Determine the (x, y) coordinate at the center of the cell enclosing the given text.  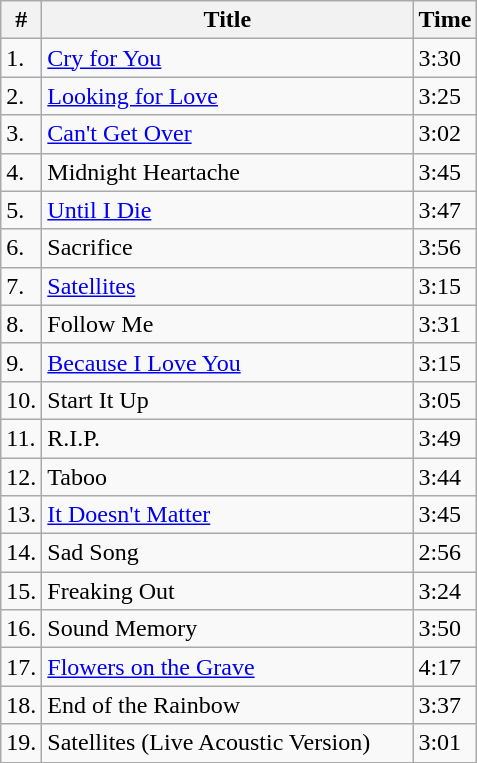
2:56 (445, 553)
18. (22, 705)
3:01 (445, 743)
13. (22, 515)
3:49 (445, 438)
6. (22, 248)
3:56 (445, 248)
Start It Up (228, 400)
15. (22, 591)
3:25 (445, 96)
11. (22, 438)
Sacrifice (228, 248)
3:05 (445, 400)
It Doesn't Matter (228, 515)
4:17 (445, 667)
3:37 (445, 705)
3:50 (445, 629)
Cry for You (228, 58)
Because I Love You (228, 362)
3:47 (445, 210)
7. (22, 286)
16. (22, 629)
Midnight Heartache (228, 172)
14. (22, 553)
10. (22, 400)
Sound Memory (228, 629)
Looking for Love (228, 96)
3:02 (445, 134)
3. (22, 134)
9. (22, 362)
Sad Song (228, 553)
Until I Die (228, 210)
8. (22, 324)
Satellites (228, 286)
Taboo (228, 477)
3:31 (445, 324)
Time (445, 20)
2. (22, 96)
19. (22, 743)
Freaking Out (228, 591)
# (22, 20)
3:30 (445, 58)
1. (22, 58)
Can't Get Over (228, 134)
3:24 (445, 591)
4. (22, 172)
Follow Me (228, 324)
12. (22, 477)
3:44 (445, 477)
Satellites (Live Acoustic Version) (228, 743)
End of the Rainbow (228, 705)
5. (22, 210)
Flowers on the Grave (228, 667)
Title (228, 20)
17. (22, 667)
R.I.P. (228, 438)
